Pinpoint the cell where the given text exists, returning its [X, Y] midpoint coordinate. 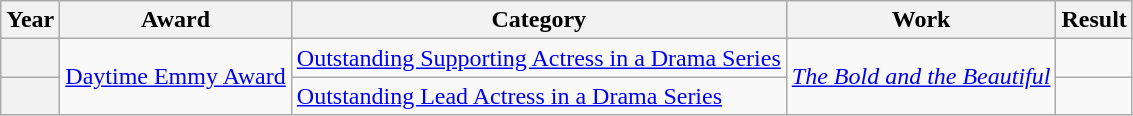
Award [176, 20]
Outstanding Supporting Actress in a Drama Series [538, 58]
Outstanding Lead Actress in a Drama Series [538, 96]
Category [538, 20]
The Bold and the Beautiful [921, 77]
Daytime Emmy Award [176, 77]
Work [921, 20]
Year [30, 20]
Result [1094, 20]
